Return (x, y) of the center of cell containing provided text 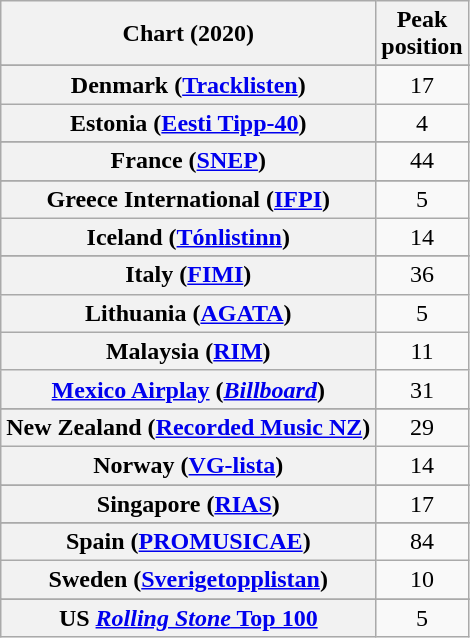
Italy (FIMI) (188, 275)
11 (422, 351)
Iceland (Tónlistinn) (188, 237)
84 (422, 542)
Lithuania (AGATA) (188, 313)
Greece International (IFPI) (188, 199)
Malaysia (RIM) (188, 351)
New Zealand (Recorded Music NZ) (188, 427)
10 (422, 580)
Estonia (Eesti Tipp-40) (188, 123)
Spain (PROMUSICAE) (188, 542)
Mexico Airplay (Billboard) (188, 389)
France (SNEP) (188, 161)
Norway (VG-lista) (188, 465)
29 (422, 427)
36 (422, 275)
Denmark (Tracklisten) (188, 85)
Singapore (RIAS) (188, 503)
Chart (2020) (188, 34)
4 (422, 123)
US Rolling Stone Top 100 (188, 618)
31 (422, 389)
Peakposition (422, 34)
Sweden (Sverigetopplistan) (188, 580)
44 (422, 161)
